Pinpoint the cell where the given text exists, returning its [X, Y] midpoint coordinate. 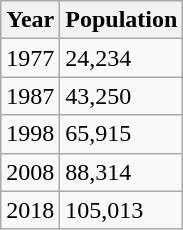
88,314 [122, 172]
Year [30, 20]
Population [122, 20]
2008 [30, 172]
1987 [30, 96]
24,234 [122, 58]
2018 [30, 210]
43,250 [122, 96]
65,915 [122, 134]
1998 [30, 134]
1977 [30, 58]
105,013 [122, 210]
